Identify which cell holds the provided text, then report its (x, y) central coordinate. 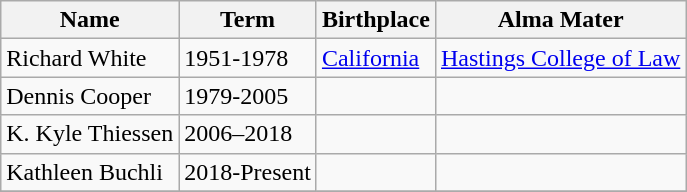
2018-Present (248, 172)
Name (90, 20)
Birthplace (376, 20)
Kathleen Buchli (90, 172)
Richard White (90, 58)
2006–2018 (248, 134)
Hastings College of Law (560, 58)
California (376, 58)
Term (248, 20)
Alma Mater (560, 20)
K. Kyle Thiessen (90, 134)
1979-2005 (248, 96)
1951-1978 (248, 58)
Dennis Cooper (90, 96)
